From the cell containing the given text, extract its center point as [x, y] coordinate. 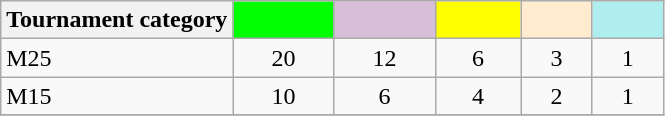
M15 [117, 96]
12 [384, 58]
3 [556, 58]
M25 [117, 58]
Tournament category [117, 20]
2 [556, 96]
20 [284, 58]
10 [284, 96]
4 [478, 96]
